Pinpoint the cell where the given text exists, returning its [x, y] midpoint coordinate. 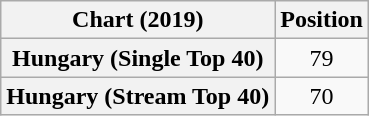
Hungary (Stream Top 40) [138, 96]
Hungary (Single Top 40) [138, 58]
79 [322, 58]
Position [322, 20]
Chart (2019) [138, 20]
70 [322, 96]
